Find where the given text appears and provide that cell's center as (x, y) coordinate. 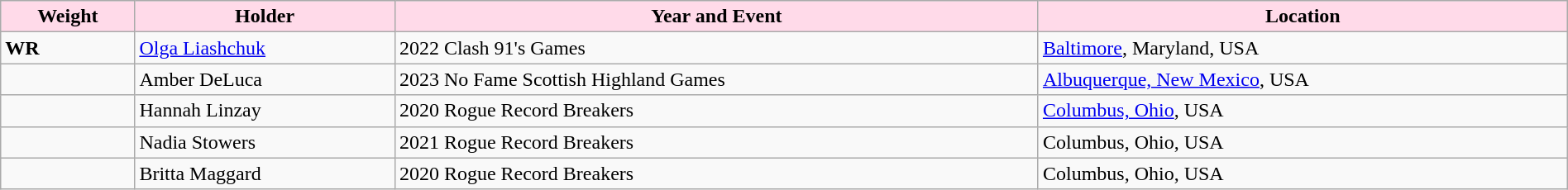
Year and Event (716, 17)
Weight (68, 17)
WR (68, 48)
Hannah Linzay (265, 111)
Amber DeLuca (265, 79)
Holder (265, 17)
Britta Maggard (265, 173)
Location (1303, 17)
Nadia Stowers (265, 142)
Baltimore, Maryland, USA (1303, 48)
Albuquerque, New Mexico, USA (1303, 79)
2023 No Fame Scottish Highland Games (716, 79)
2022 Clash 91's Games (716, 48)
2021 Rogue Record Breakers (716, 142)
Olga Liashchuk (265, 48)
